Determine the [X, Y] coordinate at the center of the cell enclosing the given text.  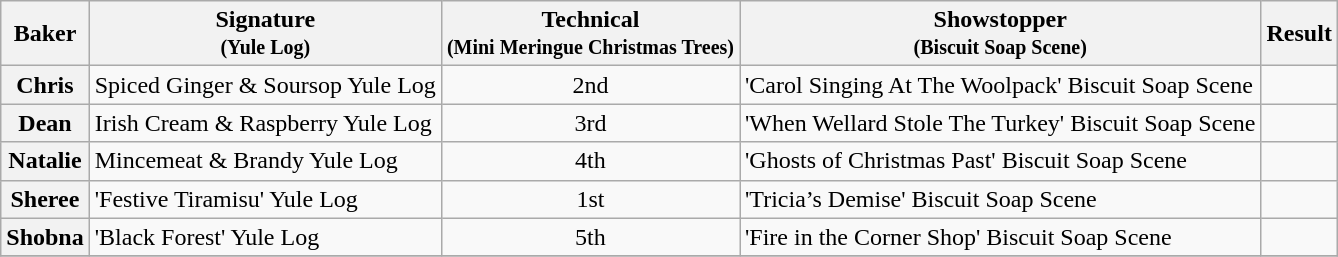
Result [1299, 34]
'Ghosts of Christmas Past' Biscuit Soap Scene [1001, 161]
'Carol Singing At The Woolpack' Biscuit Soap Scene [1001, 85]
Baker [45, 34]
Irish Cream & Raspberry Yule Log [265, 123]
'When Wellard Stole The Turkey' Biscuit Soap Scene [1001, 123]
'Black Forest' Yule Log [265, 237]
Dean [45, 123]
'Festive Tiramisu' Yule Log [265, 199]
'Tricia’s Demise' Biscuit Soap Scene [1001, 199]
Chris [45, 85]
5th [590, 237]
'Fire in the Corner Shop' Biscuit Soap Scene [1001, 237]
3rd [590, 123]
Shobna [45, 237]
4th [590, 161]
Spiced Ginger & Soursop Yule Log [265, 85]
2nd [590, 85]
Signature (Yule Log) [265, 34]
1st [590, 199]
Mincemeat & Brandy Yule Log [265, 161]
Sheree [45, 199]
Technical (Mini Meringue Christmas Trees) [590, 34]
Showstopper (Biscuit Soap Scene) [1001, 34]
Natalie [45, 161]
